Output the [x, y] coordinate of the center of the cell containing the given text.  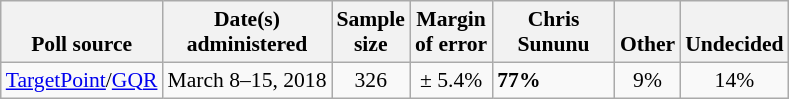
14% [734, 80]
March 8–15, 2018 [246, 80]
ChrisSununu [554, 32]
Date(s)administered [246, 32]
Undecided [734, 32]
Poll source [82, 32]
Marginof error [451, 32]
Samplesize [371, 32]
TargetPoint/GQR [82, 80]
326 [371, 80]
Other [648, 32]
9% [648, 80]
± 5.4% [451, 80]
77% [554, 80]
